Detect which cell encompasses the target text, then output its (x, y) center coordinate. 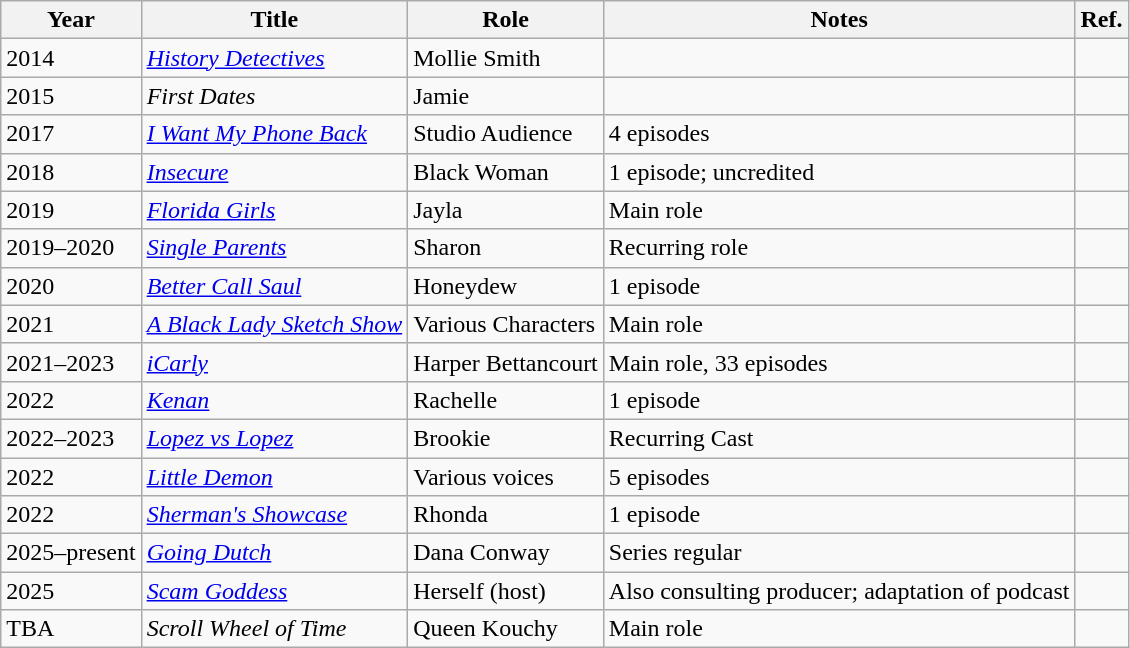
Title (274, 20)
2018 (71, 172)
TBA (71, 629)
2025 (71, 591)
Insecure (274, 172)
Little Demon (274, 477)
Dana Conway (506, 553)
4 episodes (839, 134)
Jamie (506, 96)
Studio Audience (506, 134)
Brookie (506, 438)
Going Dutch (274, 553)
Kenan (274, 400)
Notes (839, 20)
Scam Goddess (274, 591)
2021–2023 (71, 362)
Rhonda (506, 515)
A Black Lady Sketch Show (274, 324)
Main role, 33 episodes (839, 362)
Rachelle (506, 400)
2021 (71, 324)
History Detectives (274, 58)
Various voices (506, 477)
Recurring role (839, 248)
2019–2020 (71, 248)
Single Parents (274, 248)
2022–2023 (71, 438)
Recurring Cast (839, 438)
Harper Bettancourt (506, 362)
Queen Kouchy (506, 629)
5 episodes (839, 477)
Honeydew (506, 286)
2017 (71, 134)
Mollie Smith (506, 58)
Ref. (1102, 20)
Lopez vs Lopez (274, 438)
2014 (71, 58)
Year (71, 20)
Sherman's Showcase (274, 515)
Scroll Wheel of Time (274, 629)
Jayla (506, 210)
2019 (71, 210)
2020 (71, 286)
Herself (host) (506, 591)
Sharon (506, 248)
Better Call Saul (274, 286)
2015 (71, 96)
Various Characters (506, 324)
Florida Girls (274, 210)
Also consulting producer; adaptation of podcast (839, 591)
iCarly (274, 362)
Role (506, 20)
2025–present (71, 553)
Series regular (839, 553)
First Dates (274, 96)
Black Woman (506, 172)
1 episode; uncredited (839, 172)
I Want My Phone Back (274, 134)
